Return the (X, Y) coordinate for the center point of the cell that contains the specified text.  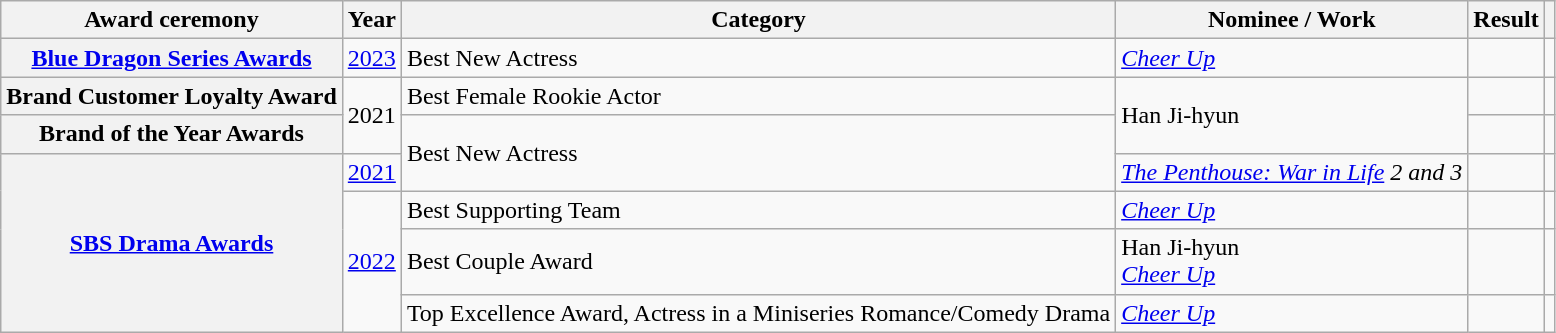
Brand of the Year Awards (172, 134)
Category (758, 20)
Best Supporting Team (758, 210)
Top Excellence Award, Actress in a Miniseries Romance/Comedy Drama (758, 313)
Blue Dragon Series Awards (172, 58)
Year (372, 20)
Best Female Rookie Actor (758, 96)
Award ceremony (172, 20)
The Penthouse: War in Life 2 and 3 (1292, 172)
2023 (372, 58)
Best Couple Award (758, 262)
Result (1506, 20)
Nominee / Work (1292, 20)
Han Ji-hyun Cheer Up (1292, 262)
2022 (372, 262)
Han Ji-hyun (1292, 115)
Brand Customer Loyalty Award (172, 96)
SBS Drama Awards (172, 242)
